For the text-containing cell, return its midpoint in [x, y] coordinate format. 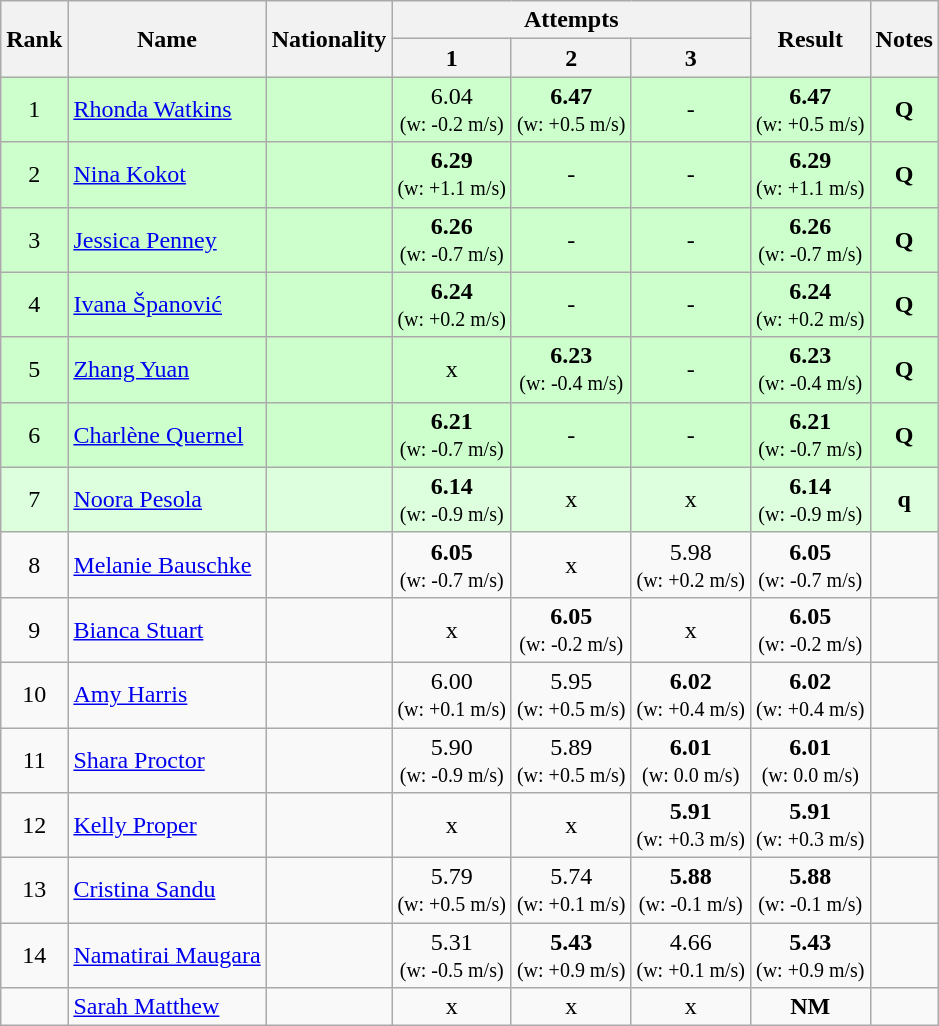
5.98(w: +0.2 m/s) [691, 564]
8 [34, 564]
11 [34, 760]
5.91 (w: +0.3 m/s) [810, 826]
6.05(w: -0.2 m/s) [571, 630]
5.31(w: -0.5 m/s) [452, 956]
NM [810, 1007]
5.95(w: +0.5 m/s) [571, 694]
6.47(w: +0.5 m/s) [571, 110]
5 [34, 370]
6.26(w: -0.7 m/s) [452, 240]
Melanie Bauschke [167, 564]
6.02 (w: +0.4 m/s) [810, 694]
6.05 (w: -0.7 m/s) [810, 564]
5.90(w: -0.9 m/s) [452, 760]
Shara Proctor [167, 760]
6.21(w: -0.7 m/s) [452, 434]
12 [34, 826]
6.02(w: +0.4 m/s) [691, 694]
5.89(w: +0.5 m/s) [571, 760]
Nina Kokot [167, 174]
6.05(w: -0.7 m/s) [452, 564]
6.29(w: +1.1 m/s) [452, 174]
6.21 (w: -0.7 m/s) [810, 434]
Jessica Penney [167, 240]
5.88(w: -0.1 m/s) [691, 890]
Namatirai Maugara [167, 956]
6.01 (w: 0.0 m/s) [810, 760]
5.74(w: +0.1 m/s) [571, 890]
Rank [34, 39]
6.14(w: -0.9 m/s) [452, 500]
Noora Pesola [167, 500]
6.05 (w: -0.2 m/s) [810, 630]
5.79(w: +0.5 m/s) [452, 890]
q [904, 500]
Nationality [329, 39]
6.23(w: -0.4 m/s) [571, 370]
6.23 (w: -0.4 m/s) [810, 370]
7 [34, 500]
10 [34, 694]
6.14 (w: -0.9 m/s) [810, 500]
5.88 (w: -0.1 m/s) [810, 890]
6.00(w: +0.1 m/s) [452, 694]
Notes [904, 39]
Charlène Quernel [167, 434]
Bianca Stuart [167, 630]
4 [34, 304]
Kelly Proper [167, 826]
Amy Harris [167, 694]
Cristina Sandu [167, 890]
Ivana Španović [167, 304]
Sarah Matthew [167, 1007]
Name [167, 39]
6.26 (w: -0.7 m/s) [810, 240]
4.66(w: +0.1 m/s) [691, 956]
Result [810, 39]
6.24 (w: +0.2 m/s) [810, 304]
5.43(w: +0.9 m/s) [571, 956]
6 [34, 434]
6.24(w: +0.2 m/s) [452, 304]
5.91(w: +0.3 m/s) [691, 826]
9 [34, 630]
13 [34, 890]
6.29 (w: +1.1 m/s) [810, 174]
6.01(w: 0.0 m/s) [691, 760]
6.04(w: -0.2 m/s) [452, 110]
Rhonda Watkins [167, 110]
5.43 (w: +0.9 m/s) [810, 956]
Zhang Yuan [167, 370]
Attempts [572, 20]
14 [34, 956]
6.47 (w: +0.5 m/s) [810, 110]
